Find where the given text appears and provide that cell's center as (X, Y) coordinate. 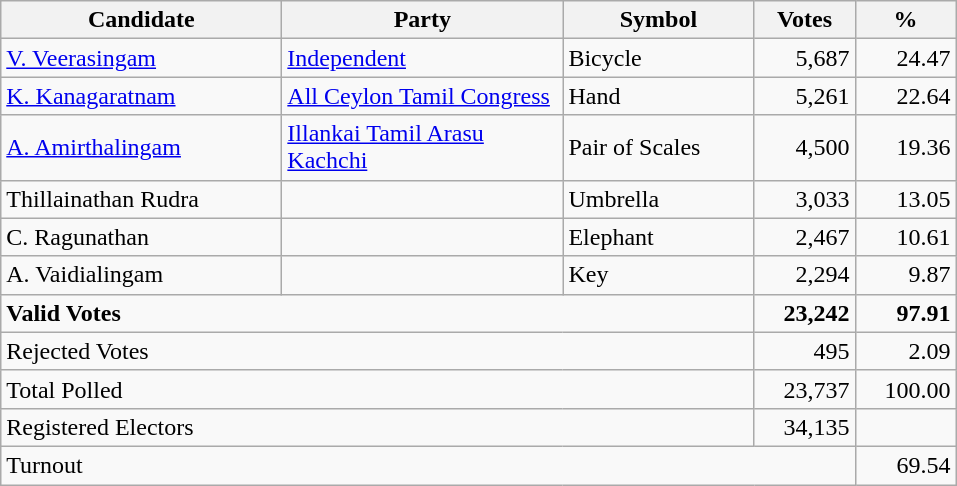
Pair of Scales (658, 148)
Candidate (142, 20)
495 (804, 351)
22.64 (906, 96)
% (906, 20)
2.09 (906, 351)
19.36 (906, 148)
97.91 (906, 313)
Hand (658, 96)
23,242 (804, 313)
C. Ragunathan (142, 237)
Illankai Tamil Arasu Kachchi (422, 148)
Independent (422, 58)
Thillainathan Rudra (142, 199)
K. Kanagaratnam (142, 96)
5,687 (804, 58)
3,033 (804, 199)
23,737 (804, 389)
24.47 (906, 58)
69.54 (906, 465)
100.00 (906, 389)
A. Vaidialingam (142, 275)
Rejected Votes (378, 351)
Elephant (658, 237)
Symbol (658, 20)
4,500 (804, 148)
10.61 (906, 237)
13.05 (906, 199)
A. Amirthalingam (142, 148)
All Ceylon Tamil Congress (422, 96)
Turnout (428, 465)
5,261 (804, 96)
V. Veerasingam (142, 58)
2,294 (804, 275)
Total Polled (378, 389)
34,135 (804, 427)
2,467 (804, 237)
Bicycle (658, 58)
Umbrella (658, 199)
Votes (804, 20)
Party (422, 20)
9.87 (906, 275)
Key (658, 275)
Registered Electors (378, 427)
Valid Votes (378, 313)
